From the cell containing the given text, extract its center point as [x, y] coordinate. 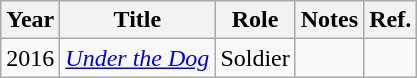
Soldier [255, 58]
Ref. [390, 20]
Title [138, 20]
Year [30, 20]
Under the Dog [138, 58]
Notes [329, 20]
Role [255, 20]
2016 [30, 58]
